Output the [X, Y] coordinate of the center of the cell containing the given text.  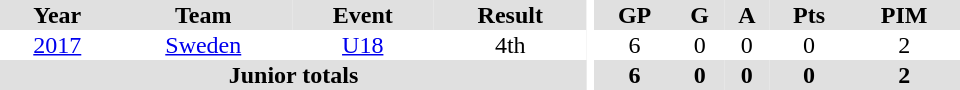
U18 [363, 45]
Pts [810, 15]
Year [58, 15]
Junior totals [294, 75]
Result [511, 15]
Sweden [204, 45]
PIM [904, 15]
GP [635, 15]
Team [204, 15]
A [747, 15]
Event [363, 15]
2017 [58, 45]
G [700, 15]
4th [511, 45]
